Return the (x, y) coordinate for the center point of the cell that contains the specified text.  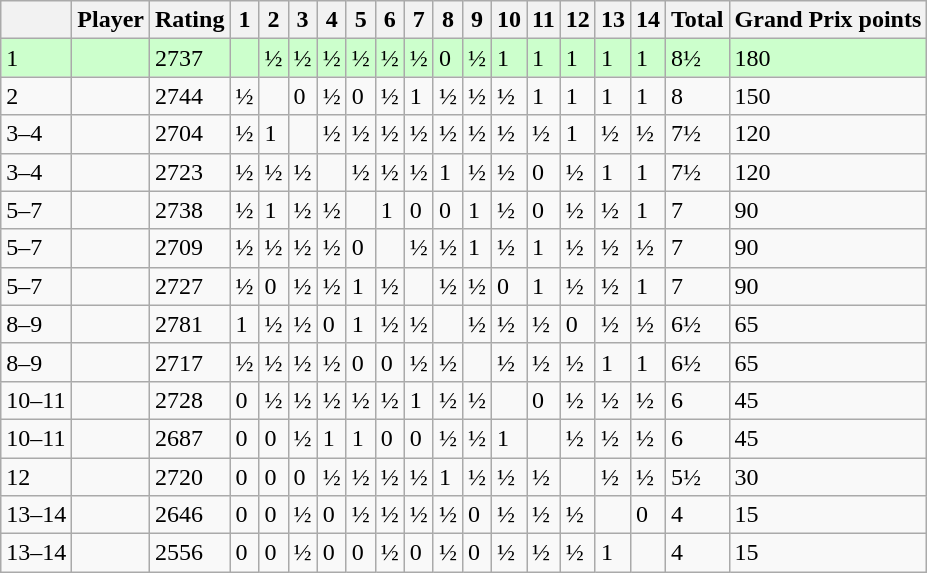
180 (828, 58)
2738 (190, 210)
Player (111, 20)
2720 (190, 477)
2723 (190, 172)
13 (612, 20)
2704 (190, 134)
11 (544, 20)
5½ (697, 477)
Rating (190, 20)
Grand Prix points (828, 20)
2728 (190, 400)
3 (302, 20)
10 (508, 20)
2717 (190, 362)
150 (828, 96)
2781 (190, 324)
2737 (190, 58)
2687 (190, 438)
9 (476, 20)
14 (648, 20)
Total (697, 20)
30 (828, 477)
2556 (190, 553)
2744 (190, 96)
2646 (190, 515)
2727 (190, 286)
8½ (697, 58)
5 (360, 20)
2709 (190, 248)
